Search for the cell housing the specified text and yield its [x, y] center coordinate. 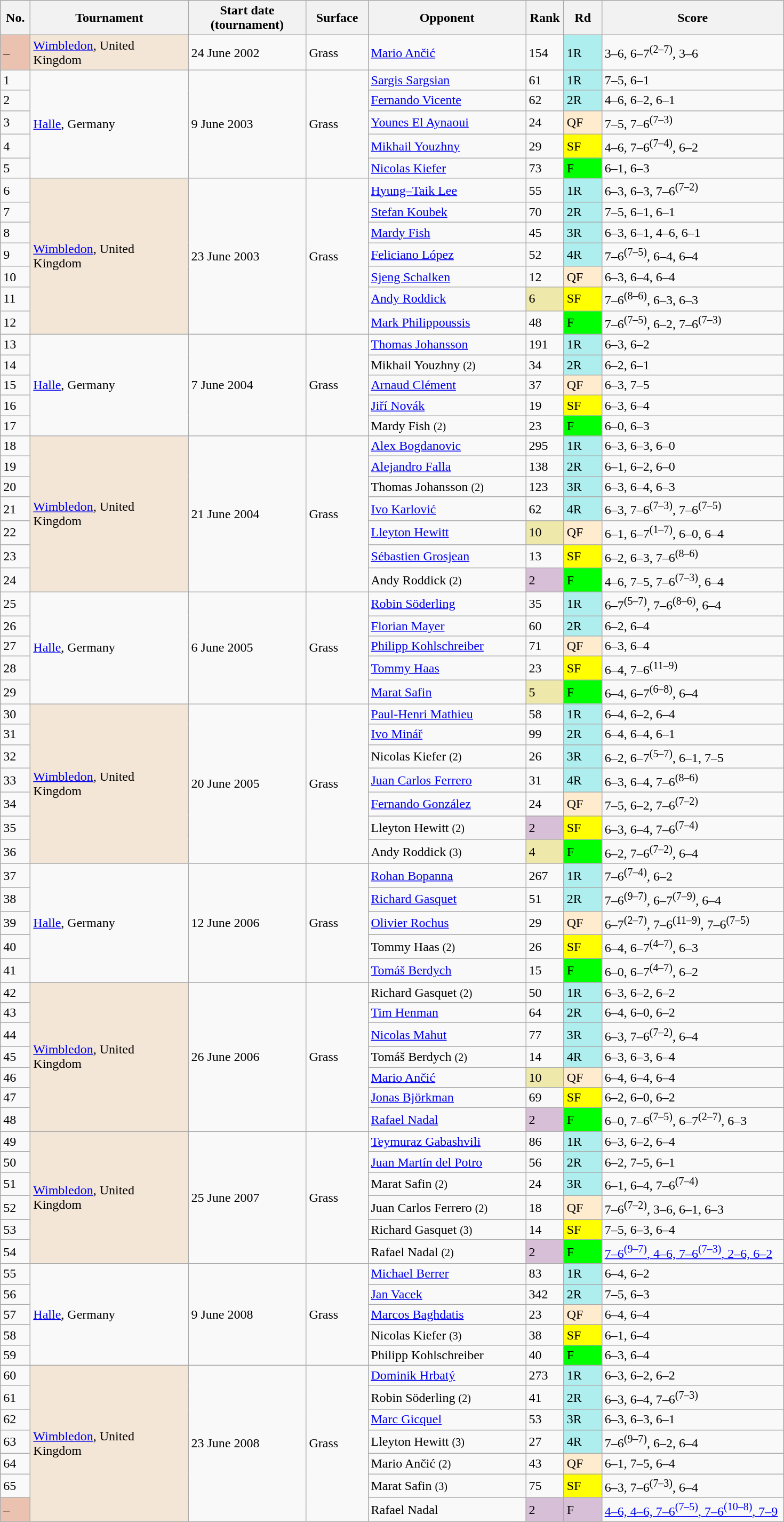
8 [15, 233]
Jan Vacek [447, 1294]
Hyung–Taik Lee [447, 190]
Fernando Vicente [447, 100]
Richard Gasquet (2) [447, 993]
6–3, 6–2, 6–4 [692, 1141]
Tomáš Berdych [447, 970]
21 [15, 509]
6–4, 6–0, 6–2 [692, 1013]
Jiří Novák [447, 406]
6 June 2005 [247, 648]
Ivo Minář [447, 734]
17 [15, 426]
33 [15, 780]
77 [545, 1035]
Start date(tournament) [247, 18]
Nicolas Kiefer (2) [447, 757]
65 [15, 1486]
6–2, 6–3, 7–6(8–6) [692, 556]
342 [545, 1294]
4–6, 4–6, 7–6(7–5), 7–6(10–8), 7–9 [692, 1509]
7 June 2004 [247, 385]
Andy Roddick [447, 299]
Younes El Aynaoui [447, 123]
Florian Mayer [447, 626]
36 [15, 852]
6–1, 7–5, 6–4 [692, 1464]
Marat Safin [447, 693]
6–0, 6–7(4–7), 6–2 [692, 970]
Richard Gasquet [447, 900]
6–4, 6–4 [692, 1314]
Score [692, 18]
6–4, 7–6(11–9) [692, 668]
7–5, 6–1 [692, 80]
Marat Safin (3) [447, 1486]
99 [545, 734]
6–2, 6–0, 6–2 [692, 1098]
26 June 2006 [247, 1057]
154 [545, 52]
Marcos Baghdatis [447, 1314]
4–6, 7–5, 7–6(7–3), 6–4 [692, 581]
Arnaud Clément [447, 385]
No. [15, 18]
Marat Safin (2) [447, 1184]
30 [15, 714]
Ivo Karlović [447, 509]
28 [15, 668]
Nicolas Mahut [447, 1035]
Mardy Fish (2) [447, 426]
6–3, 7–6(7–3), 6–4 [692, 1486]
Feliciano López [447, 255]
6–2, 7–5, 6–1 [692, 1162]
Dominik Hrbatý [447, 1375]
Tournament [109, 18]
7–6(9–7), 6–7(7–9), 6–4 [692, 900]
Tommy Haas (2) [447, 947]
7–6(8–6), 6–3, 6–3 [692, 299]
Alejandro Falla [447, 466]
6–2, 6–4 [692, 626]
6–3, 7–5 [692, 385]
Stefan Koubek [447, 212]
Tommy Haas [447, 668]
9 June 2003 [247, 124]
22 [15, 533]
7–5, 6–3, 6–4 [692, 1230]
Fernando González [447, 804]
Tomáš Berdych (2) [447, 1057]
7–6(7–5), 6–2, 7–6(7–3) [692, 322]
123 [545, 487]
6–3, 6–4, 7–6(7–4) [692, 828]
6–3, 6–3, 6–4 [692, 1057]
3 [15, 123]
9 June 2008 [247, 1314]
7–5, 6–3 [692, 1294]
Alex Bogdanovic [447, 446]
6–0, 7–6(7–5), 6–7(2–7), 6–3 [692, 1120]
32 [15, 757]
Paul-Henri Mathieu [447, 714]
7–6(7–5), 6–4, 6–4 [692, 255]
7–6(7–2), 3–6, 6–1, 6–3 [692, 1208]
16 [15, 406]
6–2, 6–7(5–7), 6–1, 7–5 [692, 757]
57 [15, 1314]
Michael Berrer [447, 1274]
73 [545, 168]
4–6, 7–6(7–4), 6–2 [692, 146]
7–6(9–7), 6–2, 6–4 [692, 1442]
191 [545, 345]
Sjeng Schalken [447, 276]
71 [545, 646]
75 [545, 1486]
44 [15, 1035]
46 [15, 1077]
63 [15, 1442]
3–6, 6–7(2–7), 3–6 [692, 52]
23 June 2008 [247, 1443]
6–7(5–7), 7–6(8–6), 6–4 [692, 604]
6–1, 6–3 [692, 168]
Thomas Johansson (2) [447, 487]
86 [545, 1141]
11 [15, 299]
6–7(2–7), 7–6(11–9), 7–6(7–5) [692, 923]
Thomas Johansson [447, 345]
6–3, 6–1, 4–6, 6–1 [692, 233]
6–1, 6–7(1–7), 6–0, 6–4 [692, 533]
6–3, 6–4, 7–6(7–3) [692, 1397]
6–3, 6–3, 6–1 [692, 1420]
Teymuraz Gabashvili [447, 1141]
Marc Gicquel [447, 1420]
54 [15, 1252]
Opponent [447, 18]
Sargis Sargsian [447, 80]
Juan Carlos Ferrero [447, 780]
273 [545, 1375]
7 [15, 212]
Tim Henman [447, 1013]
6–2, 7–6(7–2), 6–4 [692, 852]
6–1, 6–2, 6–0 [692, 466]
6–3, 6–3, 6–0 [692, 446]
Rd [582, 18]
4–6, 6–2, 6–1 [692, 100]
9 [15, 255]
Mardy Fish [447, 233]
295 [545, 446]
25 June 2007 [247, 1198]
6–4, 6–2 [692, 1274]
Nicolas Kiefer [447, 168]
20 June 2005 [247, 783]
Mario Ančić (2) [447, 1464]
6–4, 6–7(6–8), 6–4 [692, 693]
Andy Roddick (2) [447, 581]
Sébastien Grosjean [447, 556]
138 [545, 466]
Jonas Björkman [447, 1098]
Robin Söderling (2) [447, 1397]
6–3, 6–4, 6–4 [692, 276]
Surface [337, 18]
6–2, 6–1 [692, 365]
6–4, 6–4, 6–4 [692, 1077]
Juan Carlos Ferrero (2) [447, 1208]
6–3, 6–4, 7–6(8–6) [692, 780]
42 [15, 993]
Lleyton Hewitt [447, 533]
7–5, 6–1, 6–1 [692, 212]
Richard Gasquet (3) [447, 1230]
7–6(7–4), 6–2 [692, 875]
25 [15, 604]
Olivier Rochus [447, 923]
49 [15, 1141]
6–3, 7–6(7–2), 6–4 [692, 1035]
23 June 2003 [247, 256]
69 [545, 1098]
1 [15, 80]
59 [15, 1355]
Rohan Bopanna [447, 875]
12 June 2006 [247, 923]
Andy Roddick (3) [447, 852]
6–3, 7–6(7–3), 7–6(7–5) [692, 509]
6–4, 6–7(4–7), 6–3 [692, 947]
83 [545, 1274]
20 [15, 487]
Robin Söderling [447, 604]
267 [545, 875]
21 June 2004 [247, 514]
6–1, 6–4, 7–6(7–4) [692, 1184]
6–4, 6–2, 6–4 [692, 714]
Juan Martín del Potro [447, 1162]
Nicolas Kiefer (3) [447, 1335]
Lleyton Hewitt (2) [447, 828]
Rank [545, 18]
7–5, 7–6(7–3) [692, 123]
Mark Philippoussis [447, 322]
Rafael Nadal (2) [447, 1252]
Lleyton Hewitt (3) [447, 1442]
6–3, 6–2 [692, 345]
Mikhail Youzhny [447, 146]
39 [15, 923]
6–4, 6–4, 6–1 [692, 734]
6–3, 6–4, 6–3 [692, 487]
47 [15, 1098]
70 [545, 212]
Mikhail Youzhny (2) [447, 365]
6–1, 6–4 [692, 1335]
7–5, 6–2, 7–6(7–2) [692, 804]
7–6(9–7), 4–6, 7–6(7–3), 2–6, 6–2 [692, 1252]
6–0, 6–3 [692, 426]
24 June 2002 [247, 52]
6–3, 6–3, 7–6(7–2) [692, 190]
